Output the (x, y) coordinate of the center of the cell containing the given text.  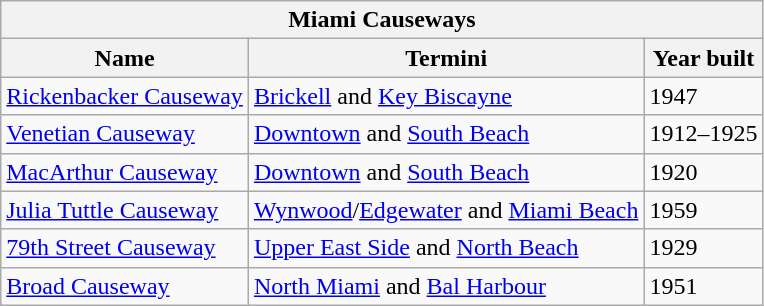
Brickell and Key Biscayne (446, 96)
1947 (704, 96)
1912–1925 (704, 134)
Wynwood/Edgewater and Miami Beach (446, 210)
Termini (446, 58)
Name (125, 58)
Year built (704, 58)
Rickenbacker Causeway (125, 96)
1959 (704, 210)
1920 (704, 172)
Broad Causeway (125, 286)
Miami Causeways (382, 20)
1951 (704, 286)
North Miami and Bal Harbour (446, 286)
1929 (704, 248)
Venetian Causeway (125, 134)
MacArthur Causeway (125, 172)
Julia Tuttle Causeway (125, 210)
Upper East Side and North Beach (446, 248)
79th Street Causeway (125, 248)
